Determine the [X, Y] coordinate at the center of the cell enclosing the given text.  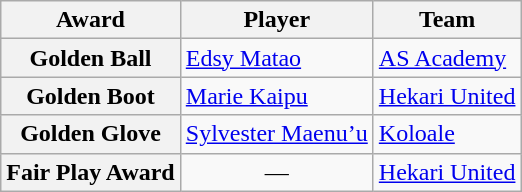
Golden Glove [91, 134]
AS Academy [447, 58]
Marie Kaipu [276, 96]
— [276, 172]
Edsy Matao [276, 58]
Player [276, 20]
Sylvester Maenu’u [276, 134]
Team [447, 20]
Award [91, 20]
Fair Play Award [91, 172]
Koloale [447, 134]
Golden Ball [91, 58]
Golden Boot [91, 96]
